Return (x, y) of the center of cell containing provided text 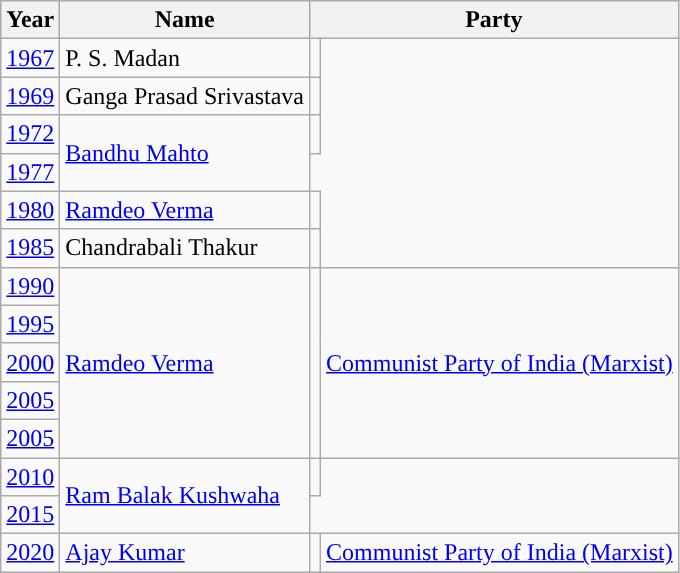
2010 (30, 477)
Chandrabali Thakur (185, 248)
1977 (30, 172)
1967 (30, 58)
2000 (30, 362)
2020 (30, 553)
1985 (30, 248)
1969 (30, 96)
Ram Balak Kushwaha (185, 496)
P. S. Madan (185, 58)
2015 (30, 515)
Party (494, 20)
Ajay Kumar (185, 553)
Ganga Prasad Srivastava (185, 96)
Year (30, 20)
1990 (30, 286)
Bandhu Mahto (185, 153)
1995 (30, 324)
1972 (30, 134)
1980 (30, 210)
Name (185, 20)
